Identify which cell holds the provided text, then report its (X, Y) central coordinate. 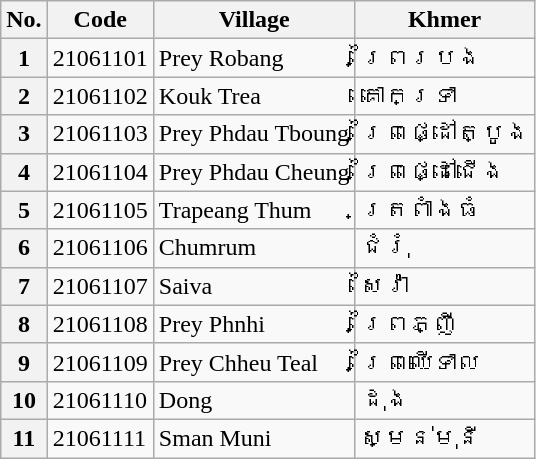
Prey Phdau Cheung (254, 172)
Prey Chheu Teal (254, 362)
ព្រៃផ្ដៅត្បូង (444, 134)
Chumrum (254, 248)
21061102 (100, 96)
21061107 (100, 286)
Kouk Trea (254, 96)
9 (24, 362)
21061105 (100, 210)
21061111 (100, 438)
Khmer (444, 20)
Dong (254, 400)
គោកទ្រា (444, 96)
21061101 (100, 58)
1 (24, 58)
Prey Phdau Tboung (254, 134)
សៃវ៉ា (444, 286)
ត្រពាំងធំ (444, 210)
21061108 (100, 324)
11 (24, 438)
21061109 (100, 362)
ស្មន់មុនី (444, 438)
Prey Robang (254, 58)
ព្រៃឈើទាល (444, 362)
ព្រៃផ្ដៅជើង (444, 172)
10 (24, 400)
2 (24, 96)
5 (24, 210)
Village (254, 20)
8 (24, 324)
6 (24, 248)
Saiva (254, 286)
Trapeang Thum (254, 210)
21061106 (100, 248)
No. (24, 20)
3 (24, 134)
ព្រៃរបង (444, 58)
7 (24, 286)
ព្រៃភ្ញី (444, 324)
4 (24, 172)
21061110 (100, 400)
Prey Phnhi (254, 324)
21061103 (100, 134)
Code (100, 20)
ជំរុំ (444, 248)
ដុង (444, 400)
21061104 (100, 172)
Sman Muni (254, 438)
